Return the (x, y) coordinate for the center point of the cell that contains the specified text.  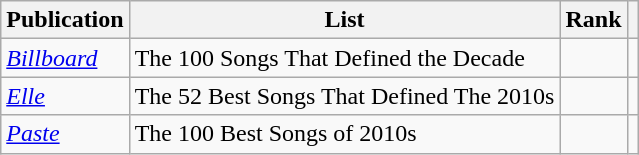
Paste (65, 134)
List (344, 20)
Elle (65, 96)
The 52 Best Songs That Defined The 2010s (344, 96)
Publication (65, 20)
Billboard (65, 58)
Rank (594, 20)
The 100 Best Songs of 2010s (344, 134)
The 100 Songs That Defined the Decade (344, 58)
